Extract the [x, y] coordinate from the center of the cell holding the provided text.  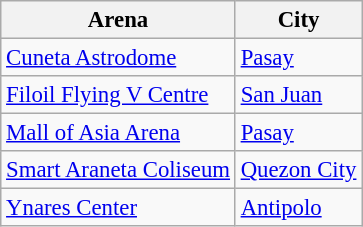
Antipolo [298, 208]
Quezon City [298, 170]
Ynares Center [118, 208]
City [298, 20]
Filoil Flying V Centre [118, 95]
Smart Araneta Coliseum [118, 170]
Arena [118, 20]
Cuneta Astrodome [118, 58]
Mall of Asia Arena [118, 133]
San Juan [298, 95]
